For the text-containing cell, return its midpoint in [x, y] coordinate format. 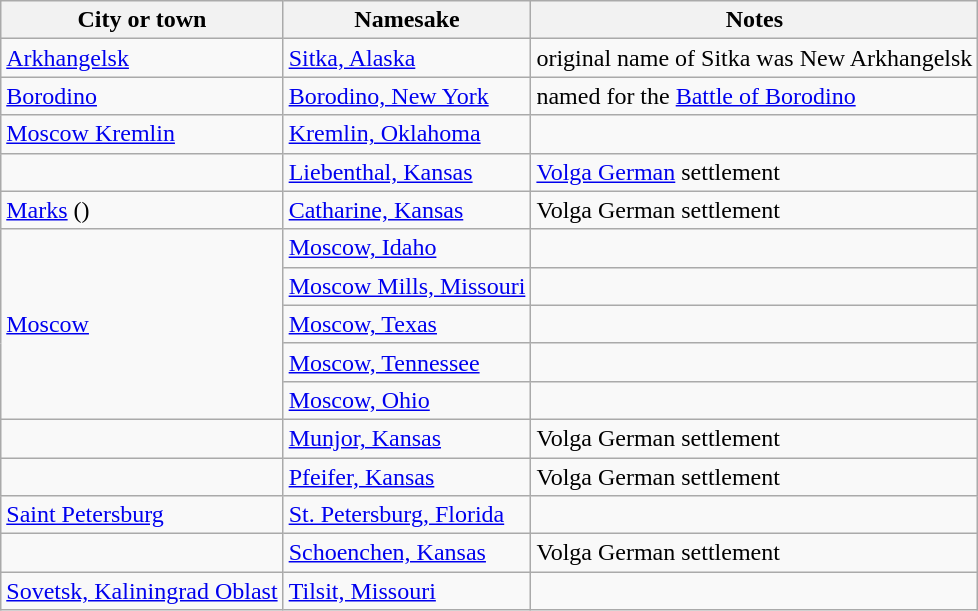
City or town [142, 20]
Moscow Mills, Missouri [407, 286]
Liebenthal, Kansas [407, 172]
St. Petersburg, Florida [407, 515]
Borodino [142, 96]
original name of Sitka was New Arkhangelsk [754, 58]
Moscow, Idaho [407, 248]
Sovetsk, Kaliningrad Oblast [142, 591]
Tilsit, Missouri [407, 591]
Catharine, Kansas [407, 210]
Moscow, Ohio [407, 400]
Marks () [142, 210]
Moscow, Tennessee [407, 362]
Namesake [407, 20]
Moscow [142, 324]
Saint Petersburg [142, 515]
Schoenchen, Kansas [407, 553]
Kremlin, Oklahoma [407, 134]
Moscow, Texas [407, 324]
Sitka, Alaska [407, 58]
Arkhangelsk [142, 58]
named for the Battle of Borodino [754, 96]
Pfeifer, Kansas [407, 477]
Munjor, Kansas [407, 438]
Moscow Kremlin [142, 134]
Notes [754, 20]
Borodino, New York [407, 96]
